Pinpoint the cell where the given text exists, returning its (x, y) midpoint coordinate. 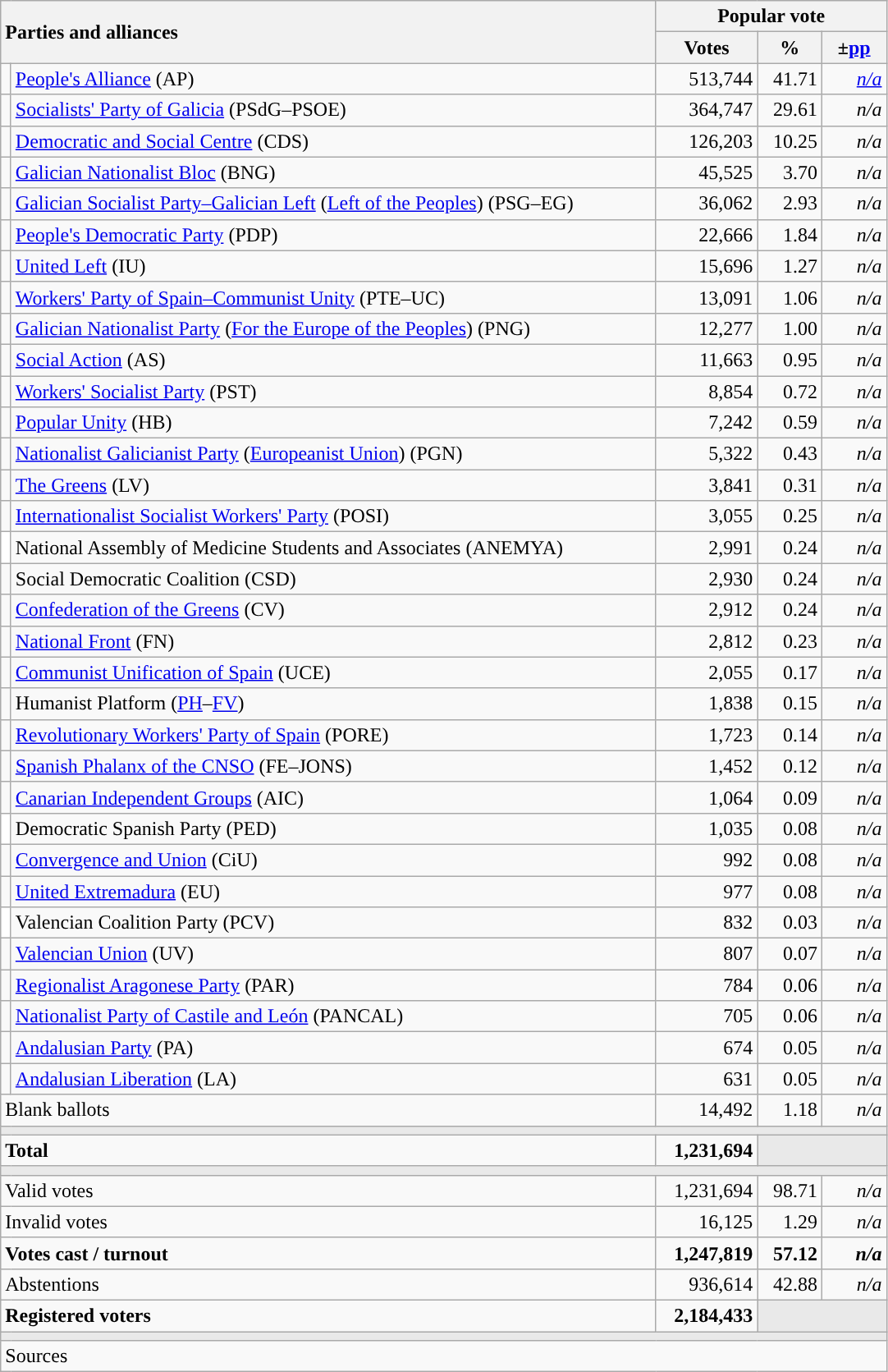
22,666 (707, 235)
1,035 (707, 828)
3,841 (707, 485)
3.70 (790, 172)
41.71 (790, 79)
0.95 (790, 360)
832 (707, 923)
The Greens (LV) (333, 485)
Workers' Party of Spain–Communist Unity (PTE–UC) (333, 297)
Registered voters (328, 1315)
0.03 (790, 923)
Blank ballots (328, 1110)
14,492 (707, 1110)
Socialists' Party of Galicia (PSdG–PSOE) (333, 110)
Valencian Union (UV) (333, 954)
Galician Nationalist Bloc (BNG) (333, 172)
992 (707, 860)
1.29 (790, 1222)
Communist Unification of Spain (UCE) (333, 672)
126,203 (707, 141)
Valid votes (328, 1191)
Social Action (AS) (333, 360)
10.25 (790, 141)
1.27 (790, 266)
8,854 (707, 392)
±pp (854, 48)
364,747 (707, 110)
Nationalist Galicianist Party (Europeanist Union) (PGN) (333, 454)
1,064 (707, 797)
1.18 (790, 1110)
807 (707, 954)
% (790, 48)
Revolutionary Workers' Party of Spain (PORE) (333, 735)
7,242 (707, 423)
Abstentions (328, 1284)
0.09 (790, 797)
United Extremadura (EU) (333, 891)
People's Alliance (AP) (333, 79)
0.25 (790, 516)
Parties and alliances (328, 32)
977 (707, 891)
11,663 (707, 360)
Valencian Coalition Party (PCV) (333, 923)
Social Democratic Coalition (CSD) (333, 579)
29.61 (790, 110)
Democratic and Social Centre (CDS) (333, 141)
People's Democratic Party (PDP) (333, 235)
15,696 (707, 266)
National Assembly of Medicine Students and Associates (ANEMYA) (333, 548)
Popular Unity (HB) (333, 423)
13,091 (707, 297)
57.12 (790, 1253)
0.31 (790, 485)
2,055 (707, 672)
2,812 (707, 641)
0.72 (790, 392)
5,322 (707, 454)
Workers' Socialist Party (PST) (333, 392)
2.93 (790, 204)
3,055 (707, 516)
42.88 (790, 1284)
1,452 (707, 766)
0.14 (790, 735)
Confederation of the Greens (CV) (333, 610)
98.71 (790, 1191)
2,991 (707, 548)
1.84 (790, 235)
784 (707, 985)
Internationalist Socialist Workers' Party (POSI) (333, 516)
Nationalist Party of Castile and León (PANCAL) (333, 1016)
2,930 (707, 579)
12,277 (707, 328)
936,614 (707, 1284)
513,744 (707, 79)
0.43 (790, 454)
Galician Socialist Party–Galician Left (Left of the Peoples) (PSG–EG) (333, 204)
United Left (IU) (333, 266)
2,912 (707, 610)
Votes (707, 48)
Total (328, 1150)
36,062 (707, 204)
Convergence and Union (CiU) (333, 860)
0.15 (790, 704)
Democratic Spanish Party (PED) (333, 828)
1,247,819 (707, 1253)
Canarian Independent Groups (AIC) (333, 797)
Andalusian Party (PA) (333, 1048)
0.59 (790, 423)
2,184,433 (707, 1315)
Votes cast / turnout (328, 1253)
National Front (FN) (333, 641)
0.12 (790, 766)
16,125 (707, 1222)
1,723 (707, 735)
631 (707, 1079)
Popular vote (771, 16)
45,525 (707, 172)
1.06 (790, 297)
Humanist Platform (PH–FV) (333, 704)
1.00 (790, 328)
Galician Nationalist Party (For the Europe of the Peoples) (PNG) (333, 328)
0.17 (790, 672)
Invalid votes (328, 1222)
674 (707, 1048)
0.23 (790, 641)
705 (707, 1016)
Regionalist Aragonese Party (PAR) (333, 985)
1,838 (707, 704)
Andalusian Liberation (LA) (333, 1079)
Spanish Phalanx of the CNSO (FE–JONS) (333, 766)
0.07 (790, 954)
Sources (443, 1356)
